Provide the (x, y) coordinate of the cell's center where the given text is located.  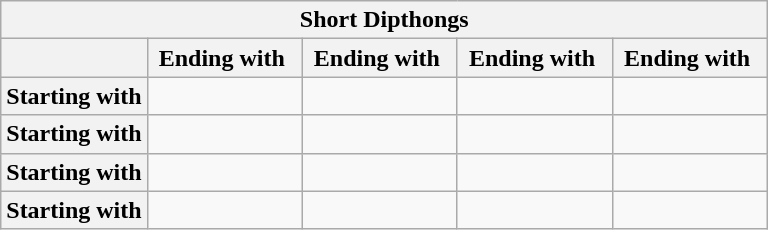
Short Dipthongs (384, 20)
